Search for the cell housing the specified text and yield its (X, Y) center coordinate. 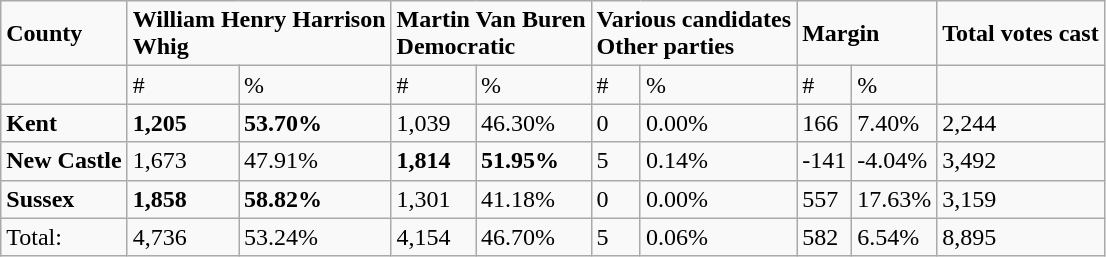
17.63% (894, 199)
3,159 (1021, 199)
4,154 (433, 237)
1,301 (433, 199)
53.24% (316, 237)
0.06% (718, 237)
Sussex (64, 199)
7.40% (894, 123)
Total votes cast (1021, 34)
6.54% (894, 237)
4,736 (182, 237)
Martin Van BurenDemocratic (491, 34)
166 (824, 123)
Various candidatesOther parties (694, 34)
47.91% (316, 161)
1,814 (433, 161)
51.95% (534, 161)
Kent (64, 123)
2,244 (1021, 123)
1,673 (182, 161)
1,039 (433, 123)
582 (824, 237)
8,895 (1021, 237)
-4.04% (894, 161)
46.30% (534, 123)
Total: (64, 237)
41.18% (534, 199)
1,205 (182, 123)
County (64, 34)
Margin (867, 34)
New Castle (64, 161)
58.82% (316, 199)
-141 (824, 161)
William Henry HarrisonWhig (259, 34)
53.70% (316, 123)
0.14% (718, 161)
1,858 (182, 199)
46.70% (534, 237)
3,492 (1021, 161)
557 (824, 199)
